Find where the given text appears and provide that cell's center as (X, Y) coordinate. 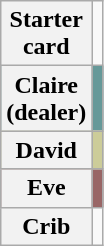
Claire(dealer) (46, 98)
Crib (46, 226)
Eve (46, 188)
David (46, 150)
Startercard (46, 34)
